Return the [X, Y] coordinate for the center point of the cell that contains the specified text.  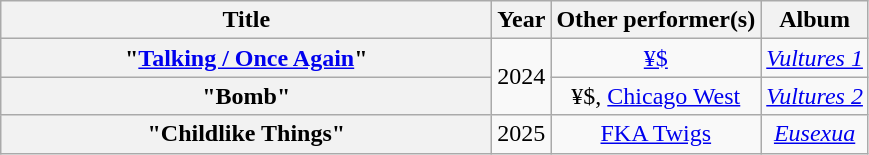
"Talking / Once Again" [246, 58]
Vultures 2 [815, 96]
Other performer(s) [656, 20]
"Childlike Things" [246, 134]
Year [522, 20]
"Bomb" [246, 96]
Album [815, 20]
Title [246, 20]
¥$, Chicago West [656, 96]
Eusexua [815, 134]
FKA Twigs [656, 134]
2024 [522, 77]
¥$ [656, 58]
Vultures 1 [815, 58]
2025 [522, 134]
